Provide the [x, y] coordinate of the cell's center where the given text is located.  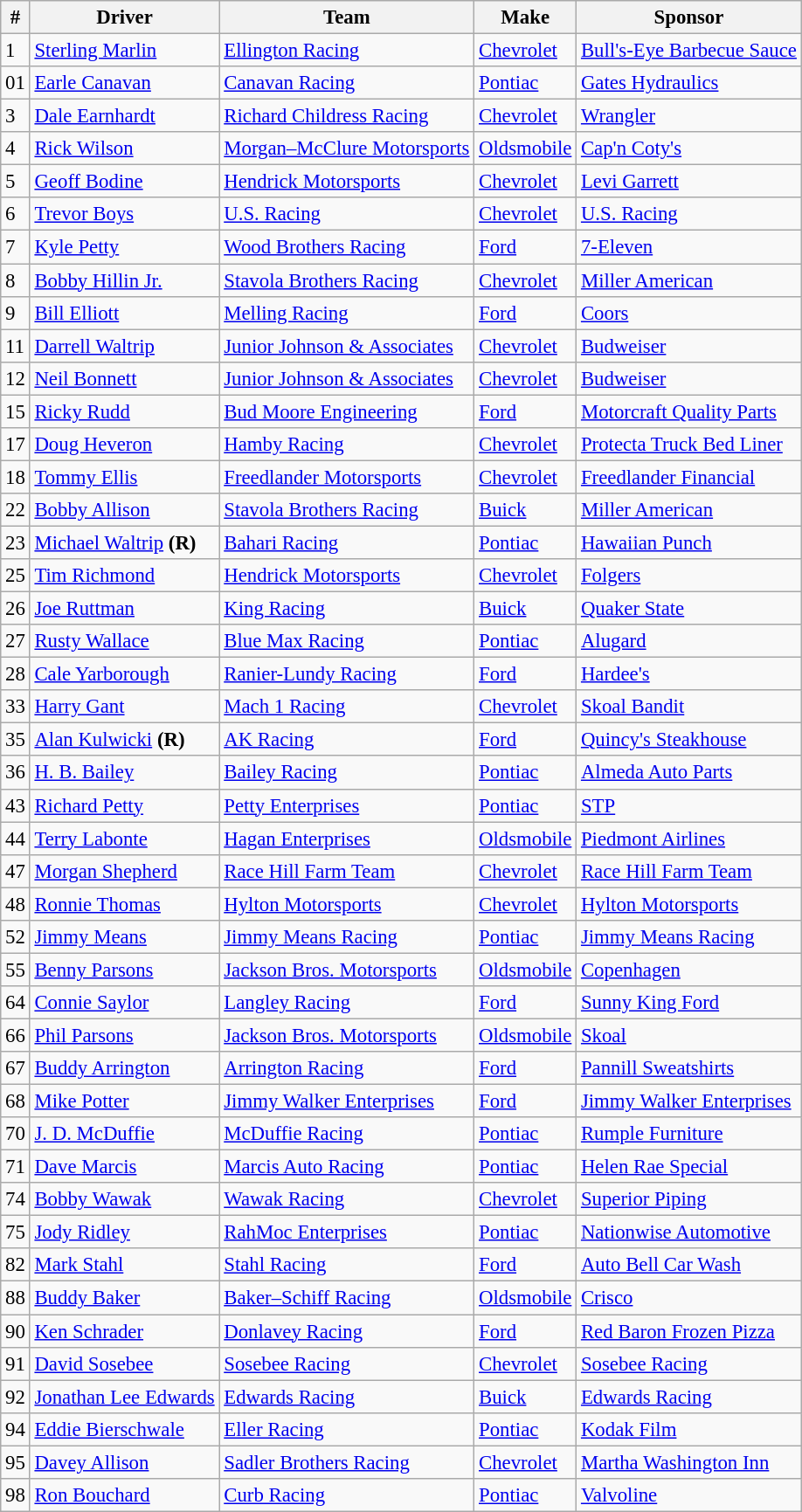
Folgers [689, 576]
Coors [689, 313]
Protecta Truck Bed Liner [689, 445]
Buddy Baker [124, 1298]
1 [16, 51]
Skoal [689, 1035]
Sadler Brothers Racing [347, 1462]
52 [16, 937]
Michael Waltrip (R) [124, 542]
Ken Schrader [124, 1331]
Terry Labonte [124, 839]
Quincy's Steakhouse [689, 740]
King Racing [347, 609]
25 [16, 576]
12 [16, 378]
# [16, 17]
Superior Piping [689, 1199]
Martha Washington Inn [689, 1462]
Rusty Wallace [124, 641]
70 [16, 1134]
Red Baron Frozen Pizza [689, 1331]
Kodak Film [689, 1429]
43 [16, 805]
Hagan Enterprises [347, 839]
28 [16, 674]
Dave Marcis [124, 1167]
Dale Earnhardt [124, 116]
Morgan Shepherd [124, 871]
Bud Moore Engineering [347, 411]
5 [16, 182]
9 [16, 313]
Mach 1 Racing [347, 707]
92 [16, 1397]
Gates Hydraulics [689, 83]
Connie Saylor [124, 1003]
82 [16, 1266]
95 [16, 1462]
6 [16, 214]
Doug Heveron [124, 445]
Stahl Racing [347, 1266]
Wrangler [689, 116]
55 [16, 970]
18 [16, 477]
Baker–Schiff Racing [347, 1298]
Morgan–McClure Motorsports [347, 148]
Darrell Waltrip [124, 346]
47 [16, 871]
17 [16, 445]
94 [16, 1429]
91 [16, 1364]
Geoff Bodine [124, 182]
Blue Max Racing [347, 641]
Harry Gant [124, 707]
Crisco [689, 1298]
STP [689, 805]
Bull's-Eye Barbecue Sauce [689, 51]
Melling Racing [347, 313]
Petty Enterprises [347, 805]
88 [16, 1298]
67 [16, 1068]
Sunny King Ford [689, 1003]
Alan Kulwicki (R) [124, 740]
Nationwise Automotive [689, 1232]
23 [16, 542]
Ronnie Thomas [124, 904]
35 [16, 740]
26 [16, 609]
Cale Yarborough [124, 674]
15 [16, 411]
Bill Elliott [124, 313]
Skoal Bandit [689, 707]
Valvoline [689, 1495]
Ricky Rudd [124, 411]
Phil Parsons [124, 1035]
7 [16, 247]
44 [16, 839]
Jimmy Means [124, 937]
Rumple Furniture [689, 1134]
Donlavey Racing [347, 1331]
Driver [124, 17]
Quaker State [689, 609]
Helen Rae Special [689, 1167]
Cap'n Coty's [689, 148]
Wood Brothers Racing [347, 247]
Tommy Ellis [124, 477]
Neil Bonnett [124, 378]
Auto Bell Car Wash [689, 1266]
Earle Canavan [124, 83]
Bailey Racing [347, 773]
Langley Racing [347, 1003]
Marcis Auto Racing [347, 1167]
Mike Potter [124, 1101]
36 [16, 773]
RahMoc Enterprises [347, 1232]
Sponsor [689, 17]
David Sosebee [124, 1364]
8 [16, 280]
Rick Wilson [124, 148]
Benny Parsons [124, 970]
Hawaiian Punch [689, 542]
22 [16, 510]
Arrington Racing [347, 1068]
Canavan Racing [347, 83]
Wawak Racing [347, 1199]
33 [16, 707]
01 [16, 83]
Levi Garrett [689, 182]
Ron Bouchard [124, 1495]
Mark Stahl [124, 1266]
McDuffie Racing [347, 1134]
Bobby Wawak [124, 1199]
27 [16, 641]
4 [16, 148]
Eller Racing [347, 1429]
Jonathan Lee Edwards [124, 1397]
Motorcraft Quality Parts [689, 411]
Richard Childress Racing [347, 116]
Alugard [689, 641]
Richard Petty [124, 805]
3 [16, 116]
Ranier-Lundy Racing [347, 674]
Hamby Racing [347, 445]
90 [16, 1331]
68 [16, 1101]
Almeda Auto Parts [689, 773]
AK Racing [347, 740]
Hardee's [689, 674]
Kyle Petty [124, 247]
Bahari Racing [347, 542]
Freedlander Motorsports [347, 477]
Copenhagen [689, 970]
74 [16, 1199]
Pannill Sweatshirts [689, 1068]
Team [347, 17]
75 [16, 1232]
Jody Ridley [124, 1232]
Curb Racing [347, 1495]
Freedlander Financial [689, 477]
Bobby Hillin Jr. [124, 280]
J. D. McDuffie [124, 1134]
11 [16, 346]
Sterling Marlin [124, 51]
64 [16, 1003]
Joe Ruttman [124, 609]
7-Eleven [689, 247]
Bobby Allison [124, 510]
Davey Allison [124, 1462]
Trevor Boys [124, 214]
Tim Richmond [124, 576]
Piedmont Airlines [689, 839]
66 [16, 1035]
Ellington Racing [347, 51]
Eddie Bierschwale [124, 1429]
H. B. Bailey [124, 773]
71 [16, 1167]
Make [526, 17]
48 [16, 904]
98 [16, 1495]
Buddy Arrington [124, 1068]
